Locate the cell with the specified text and output its (X, Y) center coordinate. 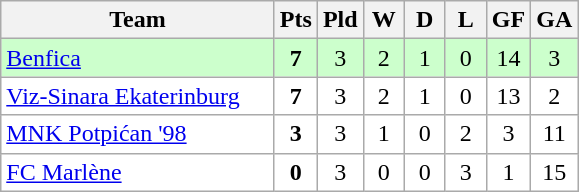
FC Marlène (138, 172)
D (424, 20)
Pld (340, 20)
14 (508, 58)
11 (554, 134)
W (384, 20)
13 (508, 96)
GF (508, 20)
15 (554, 172)
L (466, 20)
Pts (296, 20)
MNK Potpićan '98 (138, 134)
Benfica (138, 58)
Viz-Sinara Ekaterinburg (138, 96)
GA (554, 20)
Team (138, 20)
